Provide the [x, y] coordinate of the cell's center where the given text is located.  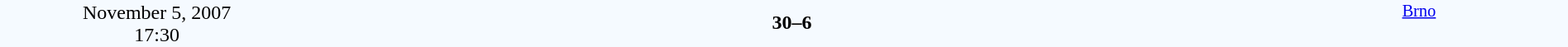
Brno [1419, 23]
30–6 [791, 22]
November 5, 200717:30 [157, 23]
